Return the [x, y] coordinate for the center point of the cell that contains the specified text.  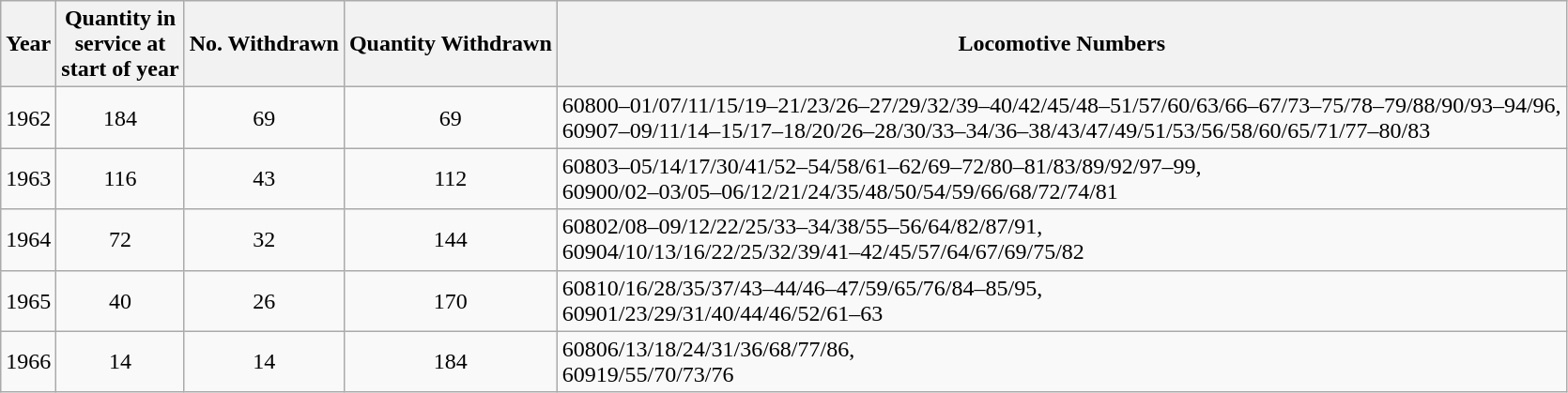
144 [451, 240]
No. Withdrawn [264, 44]
1966 [28, 362]
40 [120, 300]
72 [120, 240]
Quantity inservice atstart of year [120, 44]
Year [28, 44]
32 [264, 240]
116 [120, 178]
60802/08–09/12/22/25/33–34/38/55–56/64/82/87/91,60904/10/13/16/22/25/32/39/41–42/45/57/64/67/69/75/82 [1061, 240]
60806/13/18/24/31/36/68/77/86,60919/55/70/73/76 [1061, 362]
1963 [28, 178]
1962 [28, 118]
170 [451, 300]
Quantity Withdrawn [451, 44]
1964 [28, 240]
Locomotive Numbers [1061, 44]
112 [451, 178]
60810/16/28/35/37/43–44/46–47/59/65/76/84–85/95,60901/23/29/31/40/44/46/52/61–63 [1061, 300]
43 [264, 178]
1965 [28, 300]
60803–05/14/17/30/41/52–54/58/61–62/69–72/80–81/83/89/92/97–99,60900/02–03/05–06/12/21/24/35/48/50/54/59/66/68/72/74/81 [1061, 178]
26 [264, 300]
